Detect which cell encompasses the target text, then output its [x, y] center coordinate. 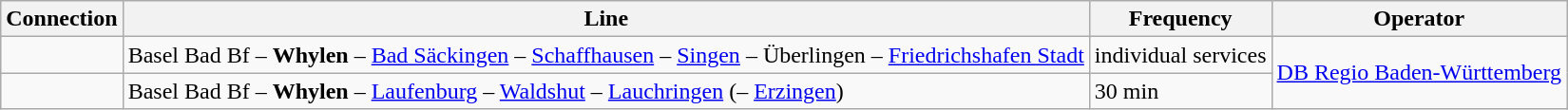
individual services [1180, 55]
Line [606, 19]
Connection [62, 19]
Basel Bad Bf – Whylen – Laufenburg – Waldshut – Lauchringen (– Erzingen) [606, 91]
Operator [1420, 19]
30 min [1180, 91]
Basel Bad Bf – Whylen – Bad Säckingen – Schaffhausen – Singen – Überlingen – Friedrichshafen Stadt [606, 55]
DB Regio Baden-Württemberg [1420, 73]
Frequency [1180, 19]
